Determine the (x, y) coordinate at the center of the cell enclosing the given text.  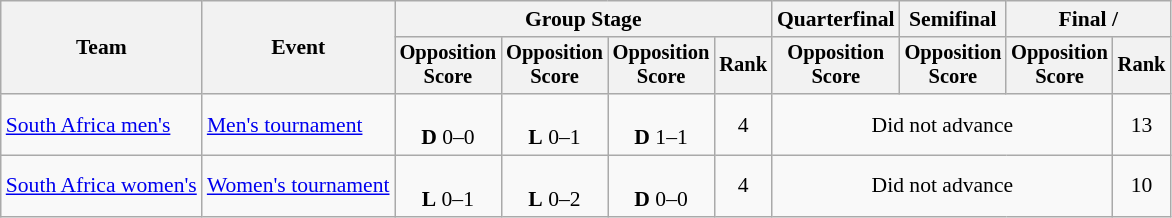
South Africa women's (102, 186)
Group Stage (584, 19)
D 1–1 (662, 124)
L 0–2 (554, 186)
Women's tournament (298, 186)
South Africa men's (102, 124)
Event (298, 48)
Semifinal (954, 19)
10 (1142, 186)
13 (1142, 124)
Team (102, 48)
Men's tournament (298, 124)
Quarterfinal (836, 19)
Final / (1088, 19)
